Find where the given text appears and provide that cell's center as (x, y) coordinate. 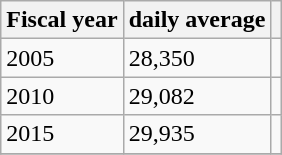
28,350 (197, 58)
2005 (62, 58)
Fiscal year (62, 20)
29,935 (197, 134)
daily average (197, 20)
2015 (62, 134)
29,082 (197, 96)
2010 (62, 96)
